Determine the (x, y) coordinate at the center of the cell enclosing the given text.  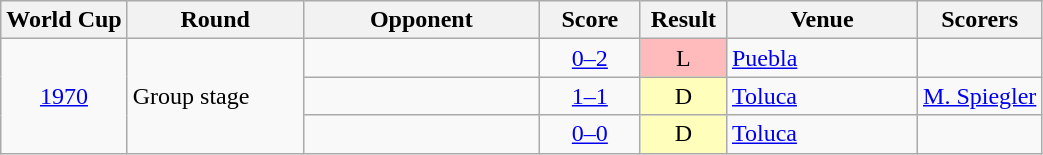
0–0 (590, 134)
Group stage (215, 96)
0–2 (590, 58)
Result (683, 20)
L (683, 58)
M. Spiegler (980, 96)
1970 (64, 96)
Puebla (822, 58)
Score (590, 20)
1–1 (590, 96)
Opponent (421, 20)
Round (215, 20)
Scorers (980, 20)
Venue (822, 20)
World Cup (64, 20)
